Output the [x, y] coordinate of the center of the cell containing the given text.  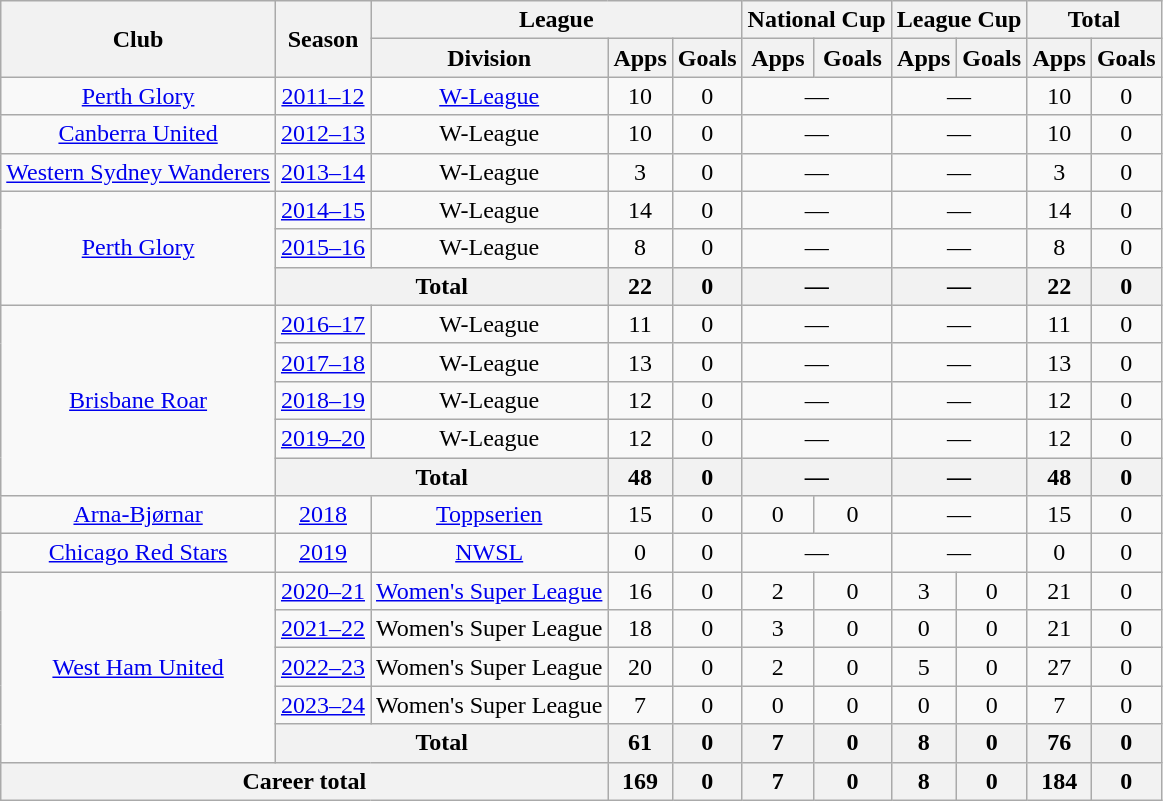
2018 [322, 515]
2022–23 [322, 667]
Career total [304, 781]
Chicago Red Stars [138, 553]
2011–12 [322, 96]
27 [1059, 667]
Western Sydney Wanderers [138, 172]
16 [640, 591]
2018–19 [322, 400]
20 [640, 667]
West Ham United [138, 667]
Canberra United [138, 134]
2023–24 [322, 705]
Arna-Bjørnar [138, 515]
61 [640, 743]
2020–21 [322, 591]
NWSL [488, 553]
National Cup [816, 20]
Brisbane Roar [138, 400]
Club [138, 39]
2019 [322, 553]
169 [640, 781]
2019–20 [322, 438]
184 [1059, 781]
2015–16 [322, 248]
2016–17 [322, 324]
76 [1059, 743]
League Cup [959, 20]
Season [322, 39]
2017–18 [322, 362]
Toppserien [488, 515]
League [556, 20]
Division [488, 58]
2012–13 [322, 134]
5 [924, 667]
2014–15 [322, 210]
2013–14 [322, 172]
18 [640, 629]
2021–22 [322, 629]
